Extract the [X, Y] coordinate from the center of the cell holding the provided text.  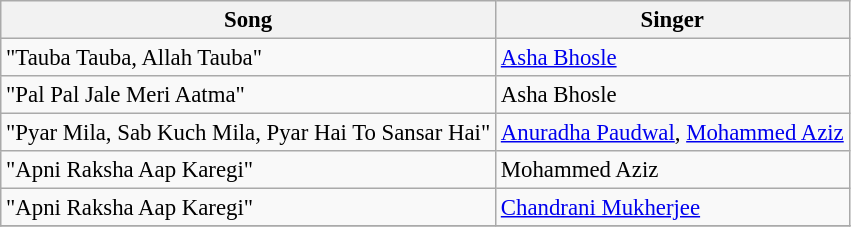
Anuradha Paudwal, Mohammed Aziz [673, 133]
Song [248, 20]
Singer [673, 20]
"Pyar Mila, Sab Kuch Mila, Pyar Hai To Sansar Hai" [248, 133]
Chandrani Mukherjee [673, 208]
Mohammed Aziz [673, 170]
"Pal Pal Jale Meri Aatma" [248, 95]
"Tauba Tauba, Allah Tauba" [248, 58]
